Locate the cell with the specified text and output its (X, Y) center coordinate. 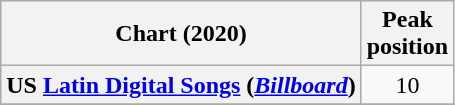
Peakposition (407, 34)
Chart (2020) (181, 34)
10 (407, 85)
US Latin Digital Songs (Billboard) (181, 85)
